Return (x, y) of the center of cell containing provided text 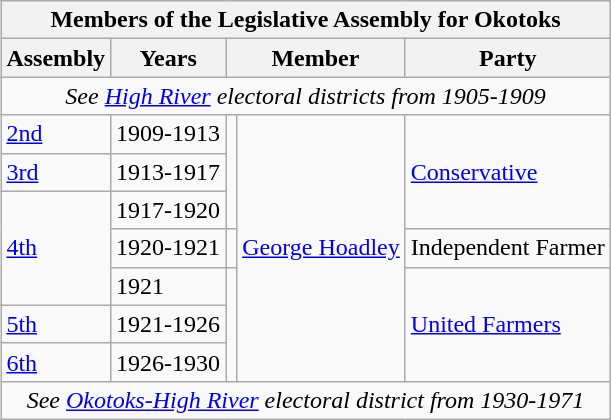
See Okotoks-High River electoral district from 1930-1971 (306, 400)
Members of the Legislative Assembly for Okotoks (306, 20)
See High River electoral districts from 1905-1909 (306, 96)
1926-1930 (168, 362)
6th (56, 362)
1909-1913 (168, 134)
1921-1926 (168, 324)
Member (316, 58)
Conservative (508, 172)
Party (508, 58)
1913-1917 (168, 172)
1921 (168, 286)
3rd (56, 172)
1920-1921 (168, 248)
2nd (56, 134)
5th (56, 324)
1917-1920 (168, 210)
Independent Farmer (508, 248)
George Hoadley (322, 248)
Assembly (56, 58)
Years (168, 58)
United Farmers (508, 324)
4th (56, 248)
